From the cell containing the given text, extract its center point as (x, y) coordinate. 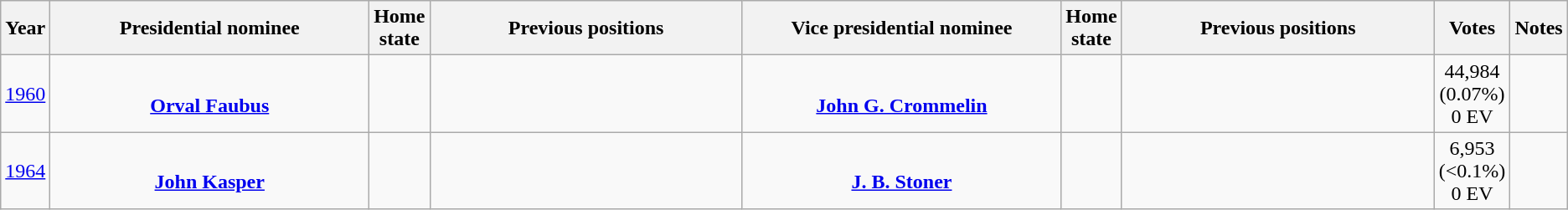
John Kasper (209, 171)
Year (25, 28)
Notes (1539, 28)
1960 (25, 94)
Vice presidential nominee (901, 28)
6,953 (<0.1%)0 EV (1473, 171)
J. B. Stoner (901, 171)
1964 (25, 171)
Votes (1473, 28)
44,984 (0.07%)0 EV (1473, 94)
Orval Faubus (209, 94)
Presidential nominee (209, 28)
John G. Crommelin (901, 94)
